Scan for the cell matching the given text and deliver its (X, Y) coordinate at center. 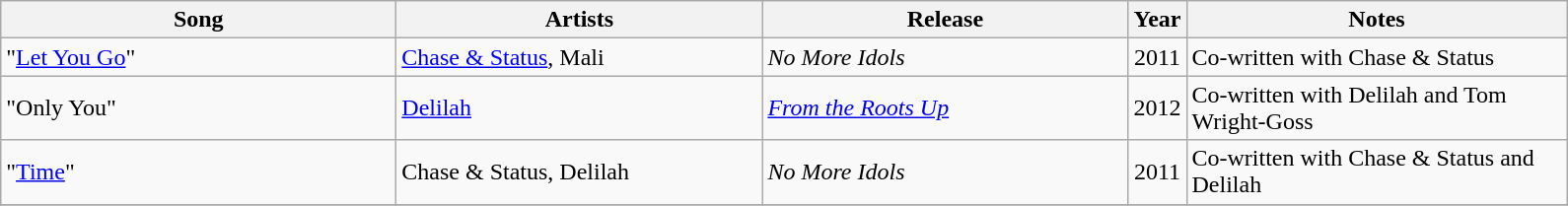
Notes (1377, 20)
Co-written with Chase & Status and Delilah (1377, 172)
Release (945, 20)
Song (199, 20)
2012 (1158, 108)
"Only You" (199, 108)
Chase & Status, Mali (580, 57)
"Time" (199, 172)
Artists (580, 20)
Delilah (580, 108)
Co-written with Chase & Status (1377, 57)
Co-written with Delilah and Tom Wright-Goss (1377, 108)
Chase & Status, Delilah (580, 172)
From the Roots Up (945, 108)
"Let You Go" (199, 57)
Year (1158, 20)
